Capture the cell that displays the provided text and extract its (x, y) central coordinate. 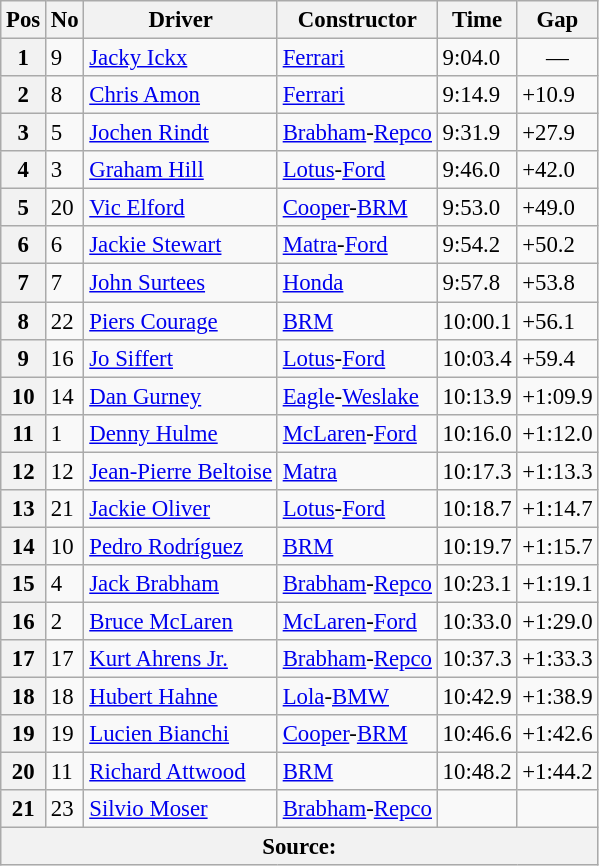
22 (65, 321)
Driver (180, 20)
Bruce McLaren (180, 621)
10:48.2 (477, 772)
10:13.9 (477, 396)
+1:19.1 (558, 584)
9:31.9 (477, 133)
+59.4 (558, 358)
John Surtees (180, 283)
10:23.1 (477, 584)
10:42.9 (477, 697)
13 (24, 509)
Lucien Bianchi (180, 734)
Vic Elford (180, 208)
23 (65, 809)
10:18.7 (477, 509)
— (558, 58)
Kurt Ahrens Jr. (180, 659)
Jo Siffert (180, 358)
+1:12.0 (558, 433)
+10.9 (558, 95)
Silvio Moser (180, 809)
10:00.1 (477, 321)
15 (24, 584)
9:53.0 (477, 208)
Jacky Ickx (180, 58)
Lola-BMW (357, 697)
10:37.3 (477, 659)
Constructor (357, 20)
9:54.2 (477, 245)
10:33.0 (477, 621)
Jochen Rindt (180, 133)
Piers Courage (180, 321)
No (65, 20)
+27.9 (558, 133)
10:46.6 (477, 734)
+1:13.3 (558, 471)
Source: (300, 847)
Pos (24, 20)
10:17.3 (477, 471)
+1:09.9 (558, 396)
10:03.4 (477, 358)
+53.8 (558, 283)
Jack Brabham (180, 584)
Pedro Rodríguez (180, 546)
Time (477, 20)
Richard Attwood (180, 772)
+42.0 (558, 170)
+1:38.9 (558, 697)
Dan Gurney (180, 396)
Gap (558, 20)
Graham Hill (180, 170)
+1:44.2 (558, 772)
9:57.8 (477, 283)
Hubert Hahne (180, 697)
+1:14.7 (558, 509)
Jackie Oliver (180, 509)
10:16.0 (477, 433)
10:19.7 (477, 546)
Denny Hulme (180, 433)
Jean-Pierre Beltoise (180, 471)
9:04.0 (477, 58)
+1:29.0 (558, 621)
Eagle-Weslake (357, 396)
Honda (357, 283)
+49.0 (558, 208)
+1:42.6 (558, 734)
+50.2 (558, 245)
+1:15.7 (558, 546)
9:46.0 (477, 170)
+56.1 (558, 321)
Jackie Stewart (180, 245)
Matra-Ford (357, 245)
9:14.9 (477, 95)
Chris Amon (180, 95)
Matra (357, 471)
+1:33.3 (558, 659)
